Pinpoint the cell where the given text exists, returning its (x, y) midpoint coordinate. 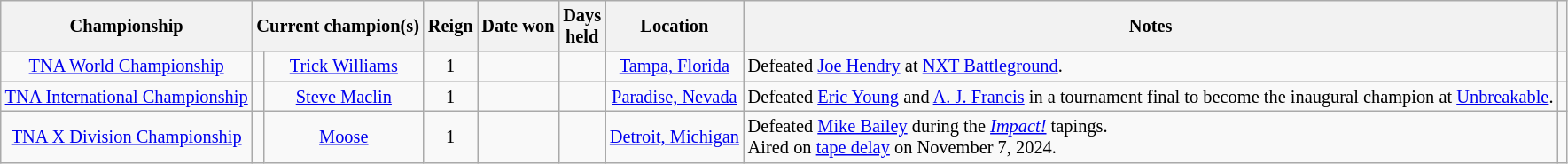
Date won (519, 26)
TNA X Division Championship (127, 137)
TNA International Championship (127, 97)
Trick Williams (344, 66)
Current champion(s) (339, 26)
Defeated Mike Bailey during the Impact! tapings.Aired on tape delay on November 7, 2024. (1151, 137)
Defeated Eric Young and A. J. Francis in a tournament final to become the inaugural champion at Unbreakable. (1151, 97)
Tampa, Florida (675, 66)
Daysheld (581, 26)
Moose (344, 137)
Detroit, Michigan (675, 137)
TNA World Championship (127, 66)
Steve Maclin (344, 97)
Championship (127, 26)
Reign (450, 26)
Location (675, 26)
Notes (1151, 26)
Paradise, Nevada (675, 97)
Defeated Joe Hendry at NXT Battleground. (1151, 66)
